Locate the cell with the specified text and output its [x, y] center coordinate. 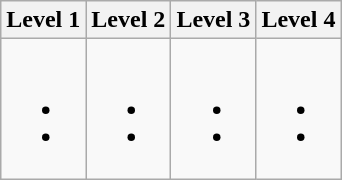
Level 3 [214, 20]
Level 1 [44, 20]
Level 2 [128, 20]
Level 4 [298, 20]
